Identify which cell holds the provided text, then report its (x, y) central coordinate. 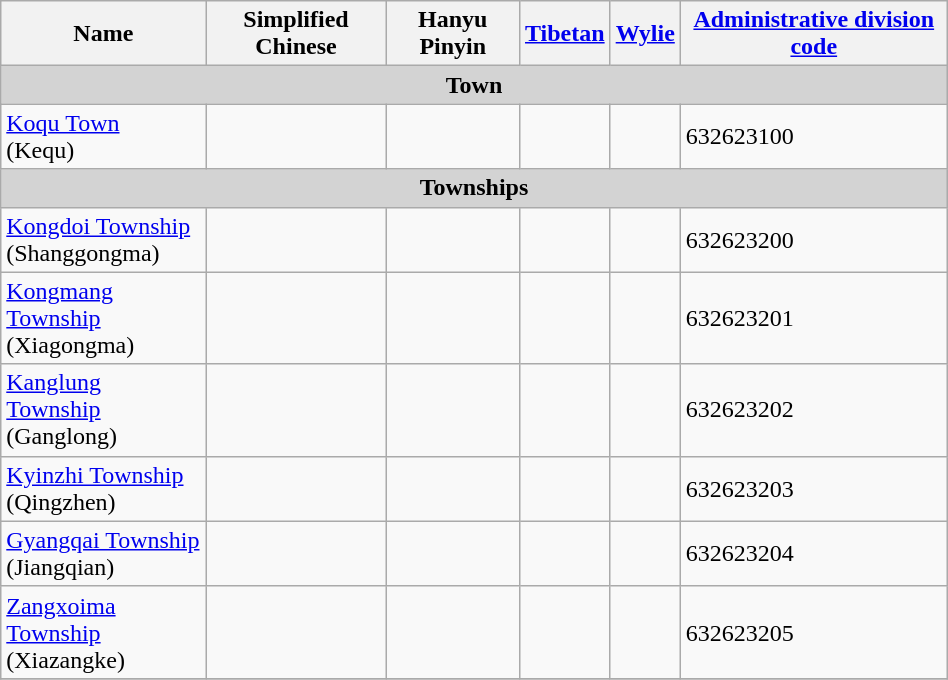
Kongmang Township(Xiagongma) (104, 318)
Kyinzhi Township(Qingzhen) (104, 488)
Hanyu Pinyin (452, 34)
632623200 (814, 240)
Administrative division code (814, 34)
632623100 (814, 136)
Tibetan (564, 34)
Wylie (645, 34)
632623202 (814, 410)
632623204 (814, 554)
Kongdoi Township(Shanggongma) (104, 240)
Town (474, 85)
Kanglung Township(Ganglong) (104, 410)
632623201 (814, 318)
632623205 (814, 632)
Townships (474, 188)
Simplified Chinese (296, 34)
Koqu Town(Kequ) (104, 136)
Name (104, 34)
632623203 (814, 488)
Gyangqai Township(Jiangqian) (104, 554)
Zangxoima Township(Xiazangke) (104, 632)
